Detect which cell encompasses the target text, then output its [X, Y] center coordinate. 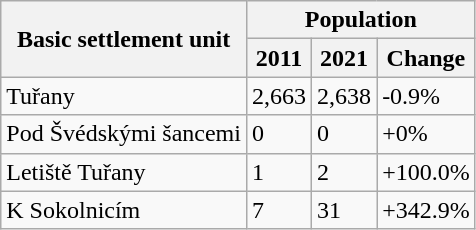
2 [344, 172]
-0.9% [426, 96]
Change [426, 58]
+100.0% [426, 172]
2021 [344, 58]
+342.9% [426, 210]
+0% [426, 134]
1 [278, 172]
Letiště Tuřany [124, 172]
2011 [278, 58]
K Sokolnicím [124, 210]
7 [278, 210]
2,663 [278, 96]
2,638 [344, 96]
Tuřany [124, 96]
Population [360, 20]
31 [344, 210]
Pod Švédskými šancemi [124, 134]
Basic settlement unit [124, 39]
